Provide the [X, Y] coordinate of the cell's center where the given text is located.  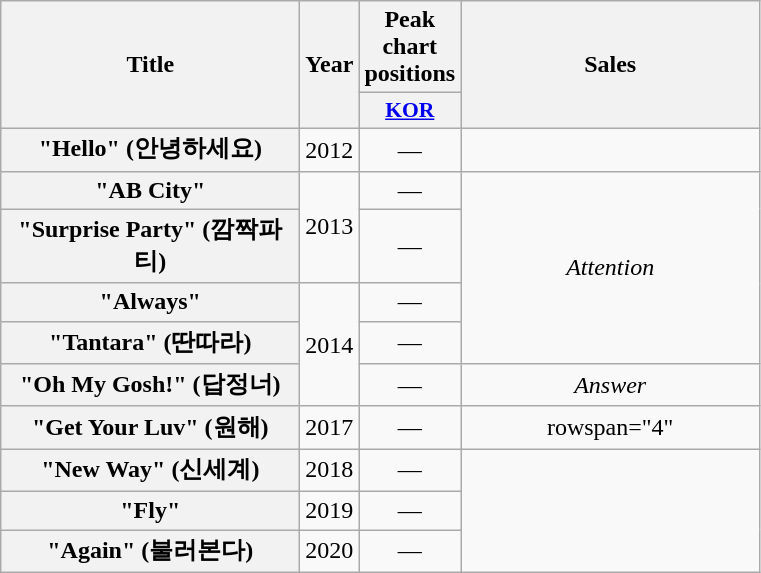
2014 [330, 344]
"Get Your Luv" (원해) [150, 428]
Title [150, 65]
"Hello" (안녕하세요) [150, 150]
2012 [330, 150]
2020 [330, 552]
"Oh My Gosh!" (답정너) [150, 386]
Peak chart positions [410, 47]
Year [330, 65]
Attention [610, 268]
"Always" [150, 302]
"AB City" [150, 190]
Sales [610, 65]
rowspan="4" [610, 428]
Answer [610, 386]
"Again" (불러본다) [150, 552]
2013 [330, 227]
KOR [410, 111]
"Surprise Party" (깜짝파티) [150, 246]
"Tantara" (딴따라) [150, 342]
2017 [330, 428]
2018 [330, 470]
"Fly" [150, 510]
"New Way" (신세계) [150, 470]
2019 [330, 510]
